Return the (X, Y) coordinate for the center point of the cell that contains the specified text.  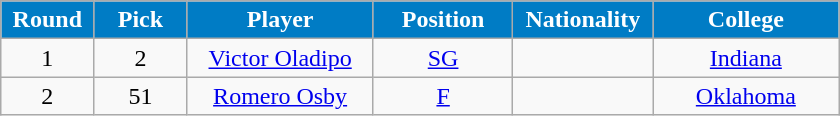
Indiana (746, 58)
Position (443, 20)
51 (140, 96)
Romero Osby (280, 96)
Victor Oladipo (280, 58)
Nationality (583, 20)
F (443, 96)
Oklahoma (746, 96)
SG (443, 58)
College (746, 20)
Round (48, 20)
Player (280, 20)
1 (48, 58)
Pick (140, 20)
